Capture the cell that displays the provided text and extract its (x, y) central coordinate. 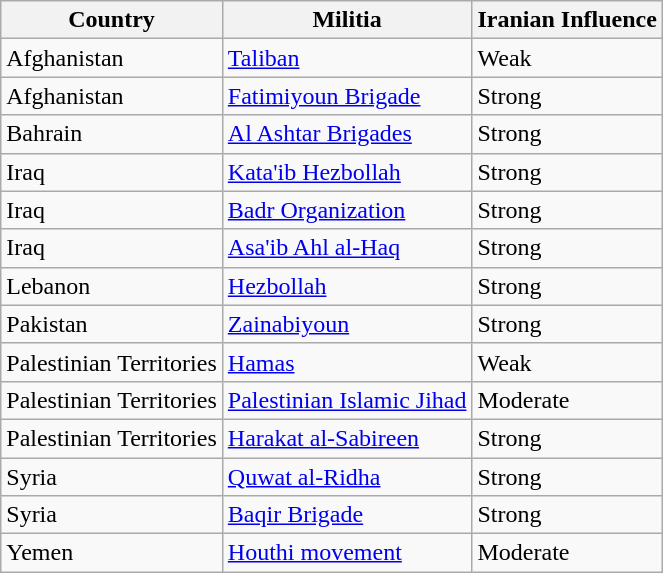
Iranian Influence (567, 20)
Pakistan (112, 324)
Badr Organization (347, 210)
Yemen (112, 553)
Country (112, 20)
Hamas (347, 362)
Palestinian Islamic Jihad (347, 400)
Militia (347, 20)
Kata'ib Hezbollah (347, 172)
Taliban (347, 58)
Harakat al-Sabireen (347, 438)
Lebanon (112, 286)
Hezbollah (347, 286)
Asa'ib Ahl al-Haq (347, 248)
Baqir Brigade (347, 515)
Zainabiyoun (347, 324)
Bahrain (112, 134)
Quwat al-Ridha (347, 477)
Al Ashtar Brigades (347, 134)
Houthi movement (347, 553)
Fatimiyoun Brigade (347, 96)
